For the text-containing cell, return its midpoint in (X, Y) coordinate format. 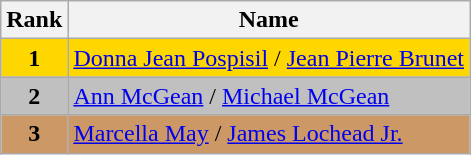
1 (34, 58)
Donna Jean Pospisil / Jean Pierre Brunet (269, 58)
Ann McGean / Michael McGean (269, 96)
2 (34, 96)
Rank (34, 20)
Marcella May / James Lochead Jr. (269, 134)
Name (269, 20)
3 (34, 134)
